Extract the (x, y) coordinate from the center of the cell holding the provided text.  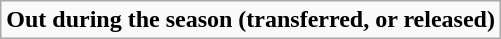
Out during the season (transferred, or released) (251, 20)
